Pinpoint the cell where the given text exists, returning its [X, Y] midpoint coordinate. 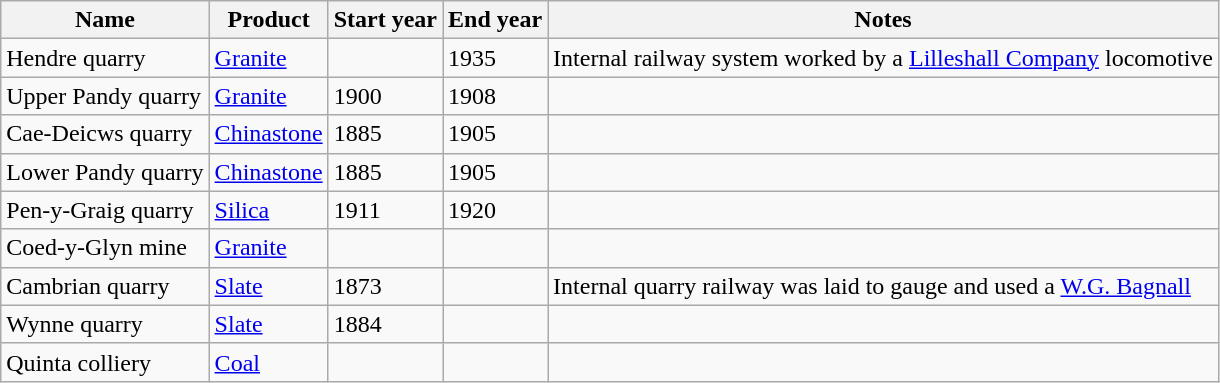
1935 [494, 58]
End year [494, 20]
1911 [385, 210]
Product [268, 20]
Lower Pandy quarry [105, 172]
Cambrian quarry [105, 286]
Start year [385, 20]
1900 [385, 96]
Notes [884, 20]
Wynne quarry [105, 324]
Hendre quarry [105, 58]
Pen-y-Graig quarry [105, 210]
1884 [385, 324]
1873 [385, 286]
Quinta colliery [105, 362]
Silica [268, 210]
Internal railway system worked by a Lilleshall Company locomotive [884, 58]
Cae-Deicws quarry [105, 134]
Internal quarry railway was laid to gauge and used a W.G. Bagnall [884, 286]
1908 [494, 96]
Name [105, 20]
Coed-y-Glyn mine [105, 248]
Coal [268, 362]
1920 [494, 210]
Upper Pandy quarry [105, 96]
